Output the [x, y] coordinate of the center of the cell containing the given text.  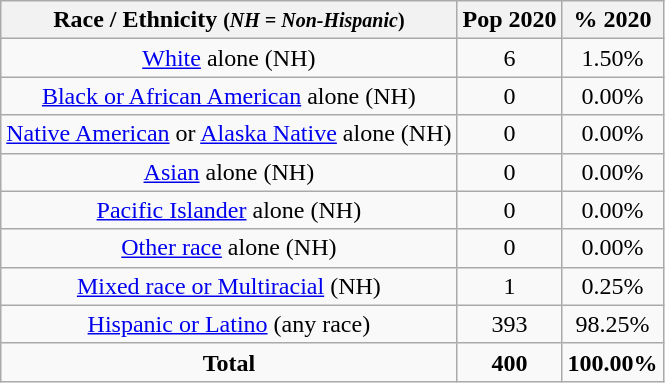
Asian alone (NH) [229, 172]
400 [510, 362]
White alone (NH) [229, 58]
% 2020 [612, 20]
Pacific Islander alone (NH) [229, 210]
Total [229, 362]
98.25% [612, 324]
0.25% [612, 286]
393 [510, 324]
Pop 2020 [510, 20]
6 [510, 58]
Hispanic or Latino (any race) [229, 324]
Race / Ethnicity (NH = Non-Hispanic) [229, 20]
Black or African American alone (NH) [229, 96]
Native American or Alaska Native alone (NH) [229, 134]
100.00% [612, 362]
1.50% [612, 58]
1 [510, 286]
Mixed race or Multiracial (NH) [229, 286]
Other race alone (NH) [229, 248]
